Provide the [X, Y] coordinate of the cell's center where the given text is located.  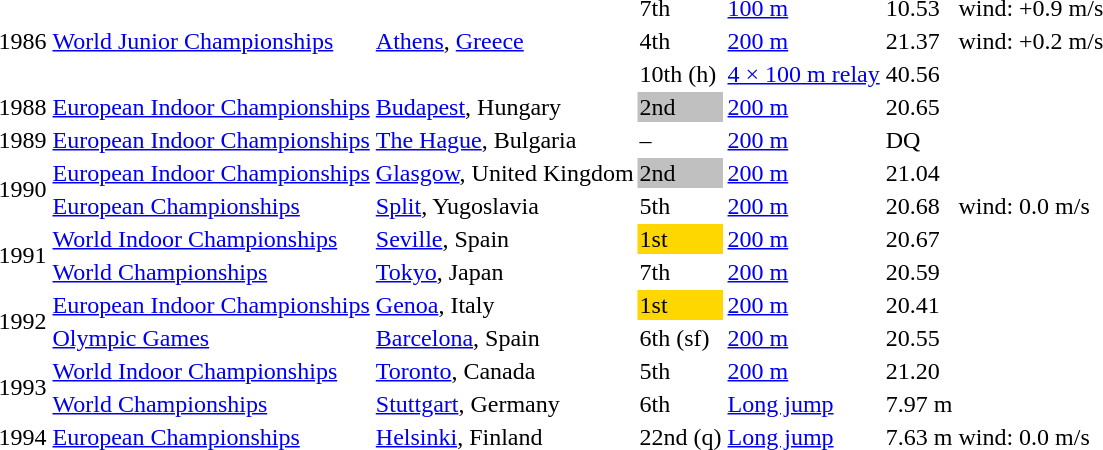
21.04 [919, 173]
20.41 [919, 305]
Budapest, Hungary [504, 107]
7.97 m [919, 404]
40.56 [919, 74]
– [680, 140]
4th [680, 41]
Tokyo, Japan [504, 272]
European Championships [211, 206]
20.68 [919, 206]
6th [680, 404]
Olympic Games [211, 338]
Stuttgart, Germany [504, 404]
The Hague, Bulgaria [504, 140]
10th (h) [680, 74]
DQ [919, 140]
21.37 [919, 41]
Genoa, Italy [504, 305]
20.65 [919, 107]
Toronto, Canada [504, 371]
6th (sf) [680, 338]
Split, Yugoslavia [504, 206]
Barcelona, Spain [504, 338]
Glasgow, United Kingdom [504, 173]
20.55 [919, 338]
7th [680, 272]
Long jump [804, 404]
20.67 [919, 239]
Seville, Spain [504, 239]
4 × 100 m relay [804, 74]
20.59 [919, 272]
21.20 [919, 371]
